Capture the cell that displays the provided text and extract its (X, Y) central coordinate. 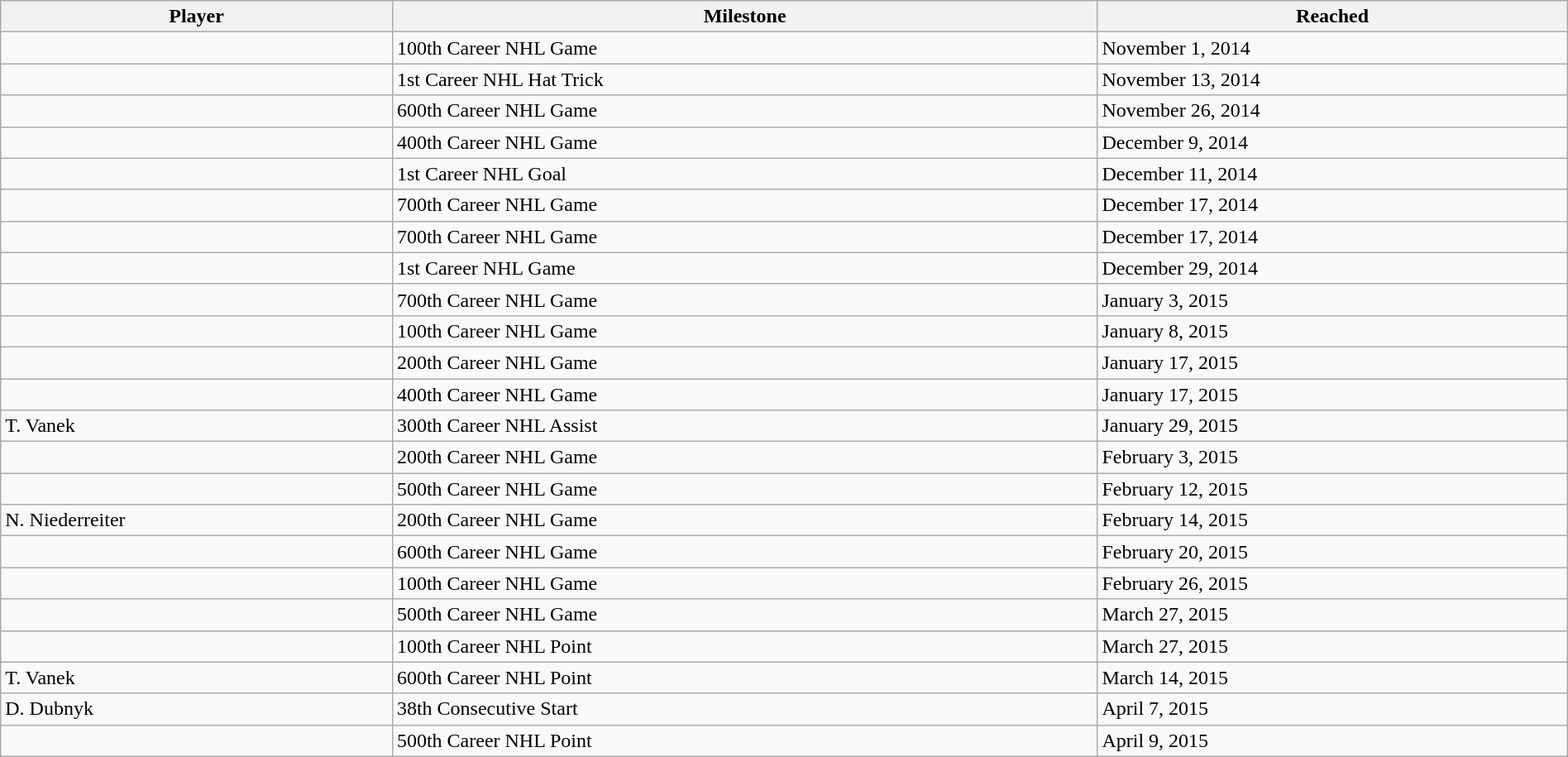
February 3, 2015 (1332, 458)
April 7, 2015 (1332, 709)
February 12, 2015 (1332, 489)
December 9, 2014 (1332, 142)
1st Career NHL Hat Trick (744, 79)
500th Career NHL Point (744, 740)
April 9, 2015 (1332, 740)
February 26, 2015 (1332, 583)
November 1, 2014 (1332, 48)
January 29, 2015 (1332, 426)
November 13, 2014 (1332, 79)
38th Consecutive Start (744, 709)
March 14, 2015 (1332, 678)
Player (197, 17)
January 3, 2015 (1332, 299)
100th Career NHL Point (744, 646)
December 11, 2014 (1332, 174)
Milestone (744, 17)
1st Career NHL Goal (744, 174)
Reached (1332, 17)
February 14, 2015 (1332, 520)
600th Career NHL Point (744, 678)
February 20, 2015 (1332, 552)
1st Career NHL Game (744, 268)
N. Niederreiter (197, 520)
January 8, 2015 (1332, 331)
November 26, 2014 (1332, 111)
300th Career NHL Assist (744, 426)
December 29, 2014 (1332, 268)
D. Dubnyk (197, 709)
